Return (X, Y) of the center of cell containing provided text 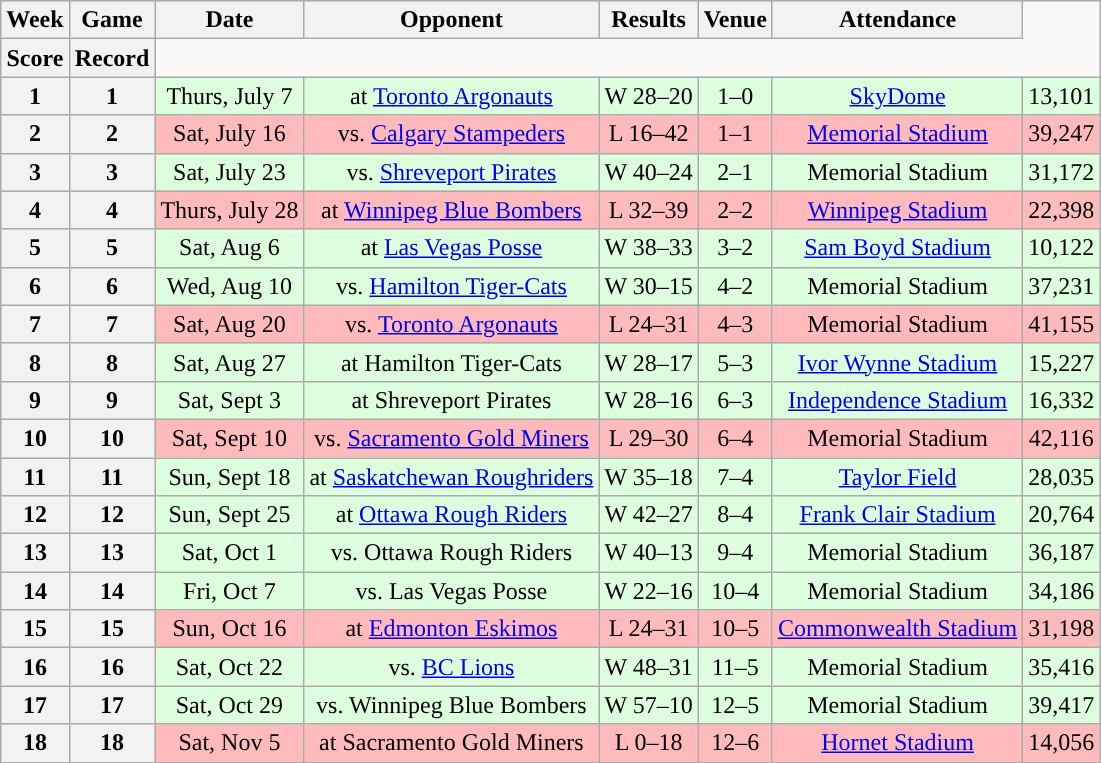
L 16–42 (648, 134)
Fri, Oct 7 (230, 591)
31,172 (1062, 172)
6–4 (735, 438)
at Edmonton Eskimos (452, 629)
at Sacramento Gold Miners (452, 743)
11–5 (735, 667)
2–2 (735, 210)
Sat, Aug 27 (230, 362)
L 0–18 (648, 743)
Game (112, 20)
Record (112, 58)
12–6 (735, 743)
vs. Hamilton Tiger-Cats (452, 286)
at Ottawa Rough Riders (452, 515)
Thurs, July 28 (230, 210)
Sat, Oct 1 (230, 553)
36,187 (1062, 553)
at Winnipeg Blue Bombers (452, 210)
at Shreveport Pirates (452, 400)
W 40–13 (648, 553)
W 22–16 (648, 591)
31,198 (1062, 629)
Sun, Sept 18 (230, 477)
W 28–17 (648, 362)
W 35–18 (648, 477)
2–1 (735, 172)
Frank Clair Stadium (897, 515)
L 32–39 (648, 210)
W 28–20 (648, 96)
W 57–10 (648, 705)
Results (648, 20)
Venue (735, 20)
Sam Boyd Stadium (897, 248)
Independence Stadium (897, 400)
L 29–30 (648, 438)
39,417 (1062, 705)
Sat, Nov 5 (230, 743)
Ivor Wynne Stadium (897, 362)
10,122 (1062, 248)
at Las Vegas Posse (452, 248)
42,116 (1062, 438)
Sun, Sept 25 (230, 515)
41,155 (1062, 324)
4–3 (735, 324)
vs. Winnipeg Blue Bombers (452, 705)
Wed, Aug 10 (230, 286)
W 48–31 (648, 667)
vs. Ottawa Rough Riders (452, 553)
Week (35, 20)
10–4 (735, 591)
14,056 (1062, 743)
5–3 (735, 362)
W 40–24 (648, 172)
15,227 (1062, 362)
Date (230, 20)
Attendance (897, 20)
Sat, July 16 (230, 134)
Sat, Oct 29 (230, 705)
Hornet Stadium (897, 743)
Sat, Oct 22 (230, 667)
SkyDome (897, 96)
20,764 (1062, 515)
W 30–15 (648, 286)
Sun, Oct 16 (230, 629)
W 28–16 (648, 400)
Opponent (452, 20)
16,332 (1062, 400)
34,186 (1062, 591)
Thurs, July 7 (230, 96)
13,101 (1062, 96)
vs. Shreveport Pirates (452, 172)
W 42–27 (648, 515)
Commonwealth Stadium (897, 629)
vs. BC Lions (452, 667)
6–3 (735, 400)
9–4 (735, 553)
Sat, Aug 20 (230, 324)
vs. Toronto Argonauts (452, 324)
22,398 (1062, 210)
3–2 (735, 248)
39,247 (1062, 134)
28,035 (1062, 477)
7–4 (735, 477)
4–2 (735, 286)
Score (35, 58)
8–4 (735, 515)
at Toronto Argonauts (452, 96)
12–5 (735, 705)
10–5 (735, 629)
at Saskatchewan Roughriders (452, 477)
vs. Las Vegas Posse (452, 591)
Winnipeg Stadium (897, 210)
Sat, Aug 6 (230, 248)
vs. Calgary Stampeders (452, 134)
Sat, July 23 (230, 172)
1–1 (735, 134)
37,231 (1062, 286)
Sat, Sept 3 (230, 400)
at Hamilton Tiger-Cats (452, 362)
vs. Sacramento Gold Miners (452, 438)
1–0 (735, 96)
Taylor Field (897, 477)
W 38–33 (648, 248)
Sat, Sept 10 (230, 438)
35,416 (1062, 667)
